Capture the cell that displays the provided text and extract its (X, Y) central coordinate. 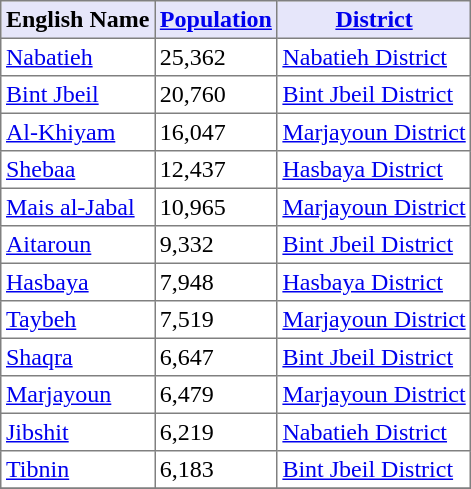
9,332 (216, 245)
Marjayoun (78, 395)
Shaqra (78, 357)
Tibnin (78, 470)
6,183 (216, 470)
20,760 (216, 95)
Al-Khiyam (78, 132)
16,047 (216, 132)
6,647 (216, 357)
Bint Jbeil (78, 95)
10,965 (216, 207)
Jibshit (78, 432)
25,362 (216, 57)
12,437 (216, 170)
District (374, 20)
Taybeh (78, 320)
Hasbaya (78, 282)
Aitaroun (78, 245)
English Name (78, 20)
Mais al-Jabal (78, 207)
Population (216, 20)
6,479 (216, 395)
Shebaa (78, 170)
7,519 (216, 320)
6,219 (216, 432)
Nabatieh (78, 57)
7,948 (216, 282)
